Detect which cell encompasses the target text, then output its [X, Y] center coordinate. 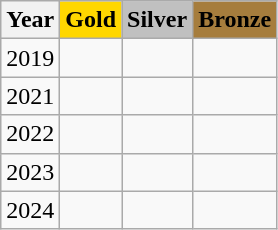
Bronze [235, 20]
2019 [30, 58]
Year [30, 20]
Gold [91, 20]
2021 [30, 96]
Silver [158, 20]
2023 [30, 172]
2022 [30, 134]
2024 [30, 210]
